Find where the given text appears and provide that cell's center as [X, Y] coordinate. 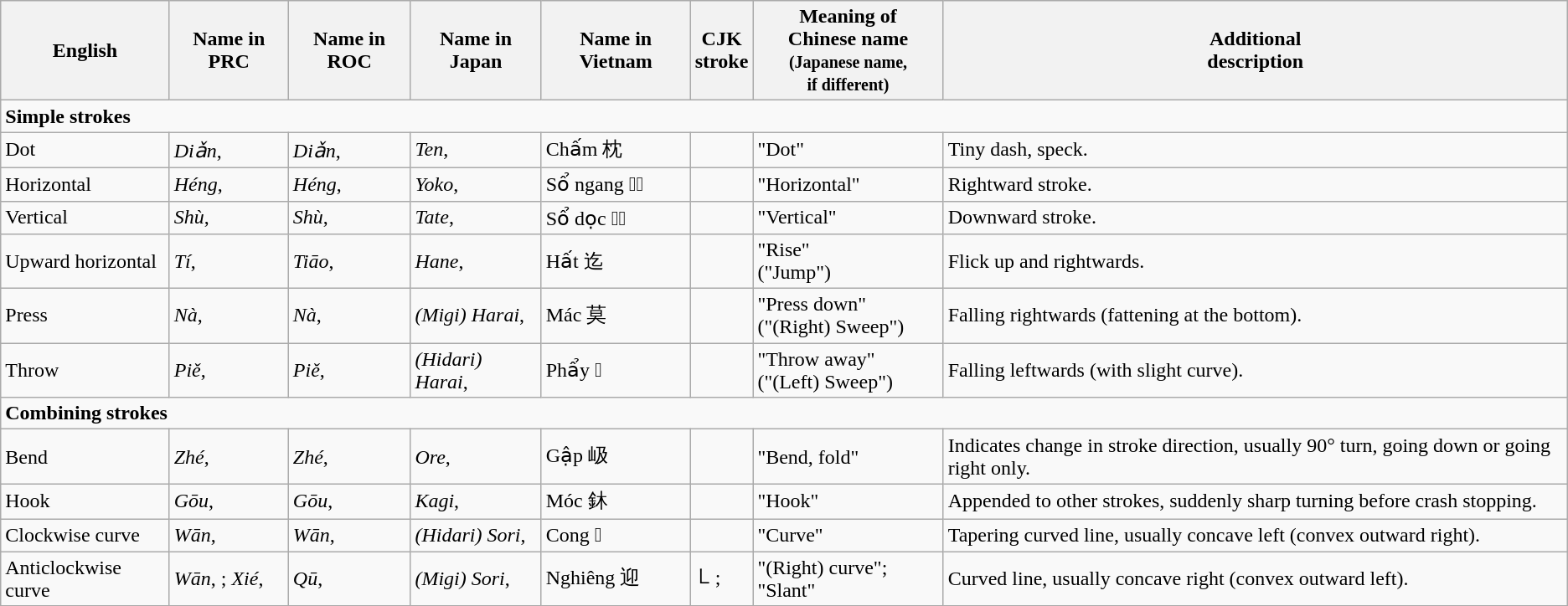
Phẩy 𢵪 [616, 370]
"Press down"("(Right) Sweep") [848, 316]
(Migi) Sori, [476, 578]
Kagi, [476, 502]
Throw [85, 370]
"Rise"("Jump") [848, 261]
Cong 𢏣 [616, 535]
"Hook" [848, 502]
Anticlockwise curve [85, 578]
Chấm 枕 [616, 151]
Rightward stroke. [1255, 184]
Indicates change in stroke direction, usually 90° turn, going down or going right only. [1255, 457]
Downward stroke. [1255, 218]
Tiāo, [349, 261]
Bend [85, 457]
Falling leftwards (with slight curve). [1255, 370]
Horizontal [85, 184]
Móc 鈢 [616, 502]
"Curve" [848, 535]
"Horizontal" [848, 184]
CJKstroke [722, 50]
Curved line, usually concave right (convex outward left). [1255, 578]
Tapering curved line, usually concave left (convex outward right). [1255, 535]
㇄; [722, 578]
Clockwise curve [85, 535]
Simple strokes [784, 116]
Combining strokes [784, 413]
Vertical [85, 218]
Ore, [476, 457]
Yoko, [476, 184]
Hook [85, 502]
"Throw away"("(Left) Sweep") [848, 370]
Wān, ; Xié, [229, 578]
Ten, [476, 151]
Flick up and rightwards. [1255, 261]
Appended to other strokes, suddenly sharp turning before crash stopping. [1255, 502]
Qū, [349, 578]
Hất 迄 [616, 261]
Name in Vietnam [616, 50]
Name in PRC [229, 50]
"(Right) curve"; "Slant" [848, 578]
Meaning ofChinese name(Japanese name,if different) [848, 50]
English [85, 50]
Tate, [476, 218]
(Hidari) Sori, [476, 535]
Falling rightwards (fattening at the bottom). [1255, 316]
Hane, [476, 261]
"Dot" [848, 151]
Sổ dọc 𬃈𫆡 [616, 218]
"Bend, fold" [848, 457]
Press [85, 316]
(Hidari) Harai, [476, 370]
Tiny dash, speck. [1255, 151]
Name in Japan [476, 50]
Sổ ngang 𬃈昂 [616, 184]
Dot [85, 151]
"Vertical" [848, 218]
Name in ROC [349, 50]
Upward horizontal [85, 261]
Mác 莫 [616, 316]
Tí, [229, 261]
Nghiêng 迎 [616, 578]
Gập 岋 [616, 457]
Additionaldescription [1255, 50]
(Migi) Harai, [476, 316]
